Determine the (X, Y) coordinate at the center of the cell enclosing the given text.  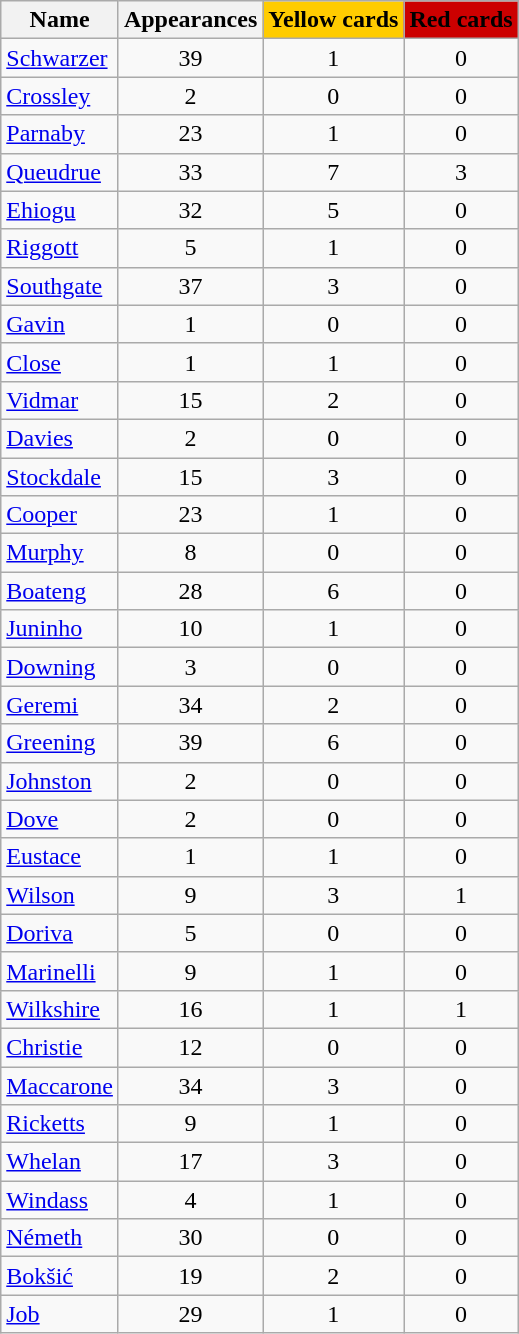
Ricketts (60, 1124)
Appearances (190, 20)
Southgate (60, 286)
4 (190, 1200)
Windass (60, 1200)
16 (190, 1009)
Ehiogu (60, 210)
10 (190, 629)
Riggott (60, 248)
Stockdale (60, 477)
37 (190, 286)
Whelan (60, 1162)
Name (60, 20)
Gavin (60, 324)
Doriva (60, 933)
19 (190, 1276)
Close (60, 362)
Downing (60, 667)
Crossley (60, 96)
Greening (60, 743)
Juninho (60, 629)
7 (334, 172)
Parnaby (60, 134)
Vidmar (60, 400)
Németh (60, 1238)
Wilson (60, 895)
Queudrue (60, 172)
Dove (60, 819)
32 (190, 210)
28 (190, 591)
17 (190, 1162)
Bokšić (60, 1276)
33 (190, 172)
Eustace (60, 857)
Marinelli (60, 971)
30 (190, 1238)
Murphy (60, 553)
Job (60, 1314)
Cooper (60, 515)
Davies (60, 438)
Red cards (461, 20)
Wilkshire (60, 1009)
29 (190, 1314)
8 (190, 553)
Johnston (60, 781)
Schwarzer (60, 58)
Christie (60, 1047)
Yellow cards (334, 20)
Boateng (60, 591)
Maccarone (60, 1085)
12 (190, 1047)
Geremi (60, 705)
